Capture the cell that displays the provided text and extract its [x, y] central coordinate. 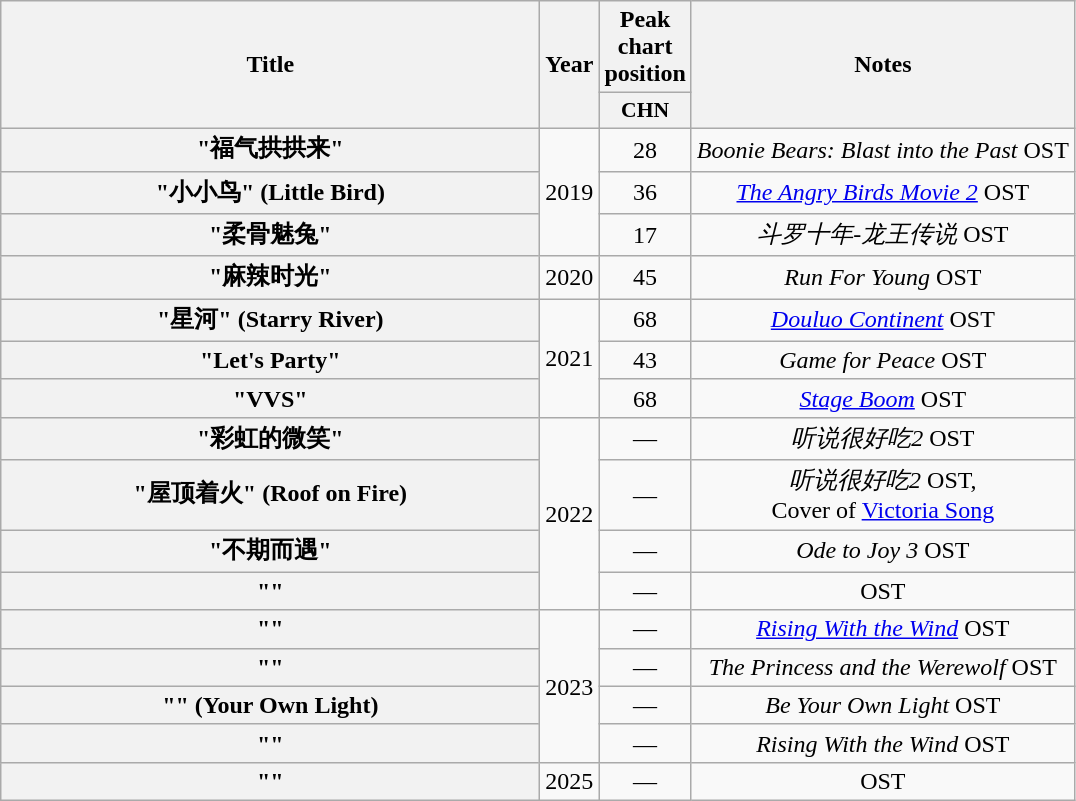
Boonie Bears: Blast into the Past OST [882, 150]
Game for Peace OST [882, 360]
"VVS" [270, 398]
2022 [570, 514]
CHN [645, 111]
Ode to Joy 3 OST [882, 552]
2019 [570, 192]
Notes [882, 65]
Peak chart position [645, 47]
17 [645, 236]
The Princess and the Werewolf OST [882, 667]
2021 [570, 358]
Year [570, 65]
2023 [570, 686]
听说很好吃2 OST,Cover of Victoria Song [882, 495]
"柔骨魅兔" [270, 236]
听说很好吃2 OST [882, 438]
斗罗十年-龙王传说 OST [882, 236]
Run For Young OST [882, 278]
"不期而遇" [270, 552]
"星河" (Starry River) [270, 320]
2025 [570, 781]
"彩虹的微笑" [270, 438]
36 [645, 192]
"Let's Party" [270, 360]
"小小鸟" (Little Bird) [270, 192]
"屋顶着火" (Roof on Fire) [270, 495]
43 [645, 360]
"麻辣时光" [270, 278]
Stage Boom OST [882, 398]
"福气拱拱来" [270, 150]
Title [270, 65]
2020 [570, 278]
Douluo Continent OST [882, 320]
45 [645, 278]
28 [645, 150]
"" (Your Own Light) [270, 705]
The Angry Birds Movie 2 OST [882, 192]
Be Your Own Light OST [882, 705]
